For the text-containing cell, return its midpoint in (X, Y) coordinate format. 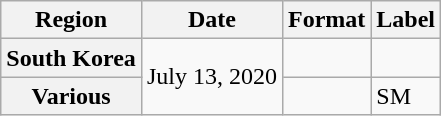
Label (406, 20)
South Korea (72, 58)
Date (212, 20)
Format (326, 20)
Region (72, 20)
SM (406, 96)
Various (72, 96)
July 13, 2020 (212, 77)
